Capture the cell that displays the provided text and extract its (x, y) central coordinate. 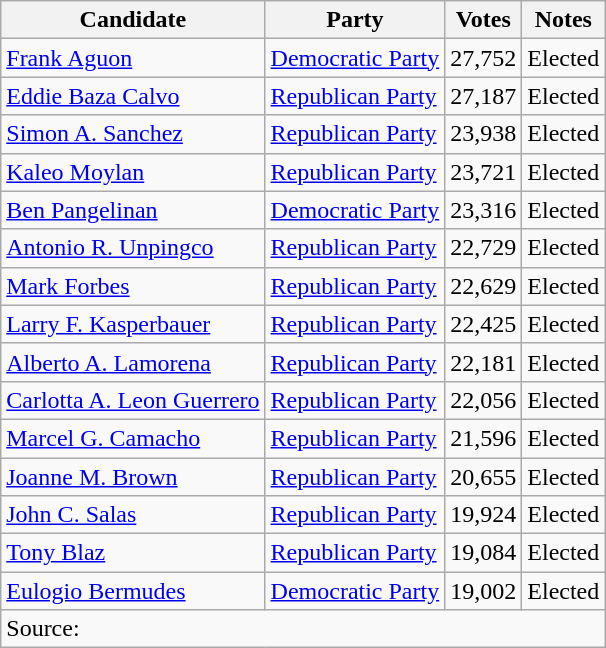
Larry F. Kasperbauer (133, 324)
Notes (564, 20)
22,181 (484, 362)
Source: (303, 629)
19,002 (484, 591)
22,056 (484, 400)
19,084 (484, 553)
Joanne M. Brown (133, 477)
John C. Salas (133, 515)
22,425 (484, 324)
Party (355, 20)
23,316 (484, 210)
23,938 (484, 134)
Antonio R. Unpingco (133, 248)
Eddie Baza Calvo (133, 96)
Votes (484, 20)
Kaleo Moylan (133, 172)
27,187 (484, 96)
Candidate (133, 20)
Frank Aguon (133, 58)
Eulogio Bermudes (133, 591)
Ben Pangelinan (133, 210)
Marcel G. Camacho (133, 438)
Alberto A. Lamorena (133, 362)
20,655 (484, 477)
22,729 (484, 248)
23,721 (484, 172)
Mark Forbes (133, 286)
19,924 (484, 515)
Simon A. Sanchez (133, 134)
22,629 (484, 286)
27,752 (484, 58)
Carlotta A. Leon Guerrero (133, 400)
21,596 (484, 438)
Tony Blaz (133, 553)
